Capture the cell that displays the provided text and extract its (X, Y) central coordinate. 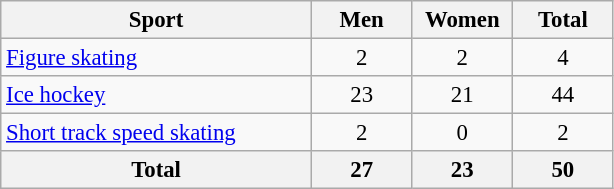
21 (462, 95)
Women (462, 20)
44 (564, 95)
4 (564, 58)
Sport (156, 20)
Short track speed skating (156, 133)
0 (462, 133)
Figure skating (156, 58)
27 (362, 170)
Men (362, 20)
50 (564, 170)
Ice hockey (156, 95)
